Detect which cell encompasses the target text, then output its (x, y) center coordinate. 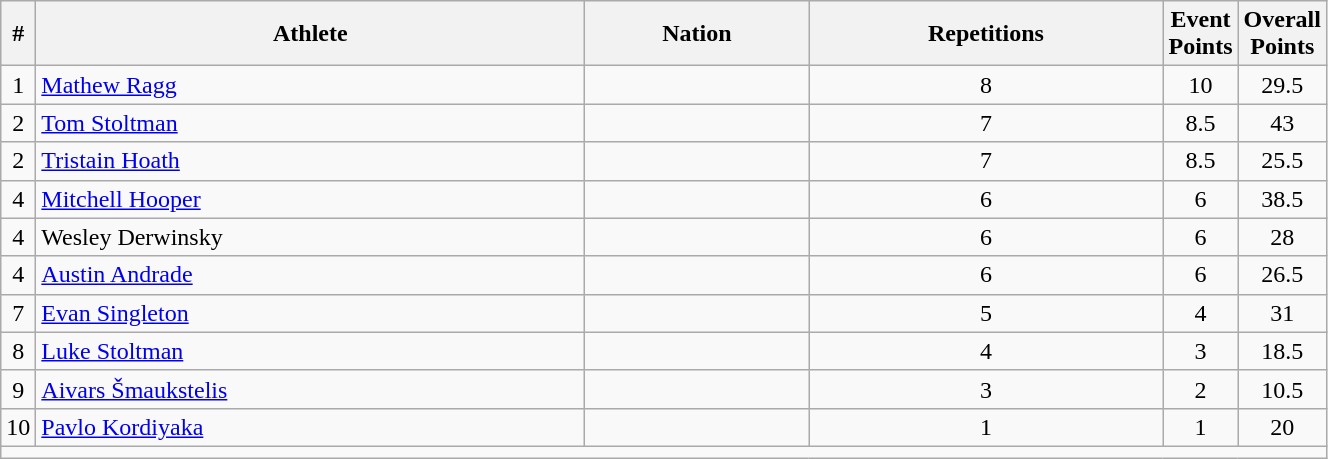
Overall Points (1282, 34)
18.5 (1282, 351)
Luke Stoltman (310, 351)
# (18, 34)
Mathew Ragg (310, 85)
5 (986, 313)
Aivars Šmaukstelis (310, 389)
26.5 (1282, 275)
29.5 (1282, 85)
20 (1282, 427)
28 (1282, 237)
31 (1282, 313)
Tristain Hoath (310, 161)
Athlete (310, 34)
Pavlo Kordiyaka (310, 427)
10.5 (1282, 389)
Austin Andrade (310, 275)
Evan Singleton (310, 313)
Tom Stoltman (310, 123)
43 (1282, 123)
Event Points (1200, 34)
38.5 (1282, 199)
Wesley Derwinsky (310, 237)
Nation (697, 34)
25.5 (1282, 161)
Mitchell Hooper (310, 199)
Repetitions (986, 34)
9 (18, 389)
